Output the [X, Y] coordinate of the center of the cell containing the given text.  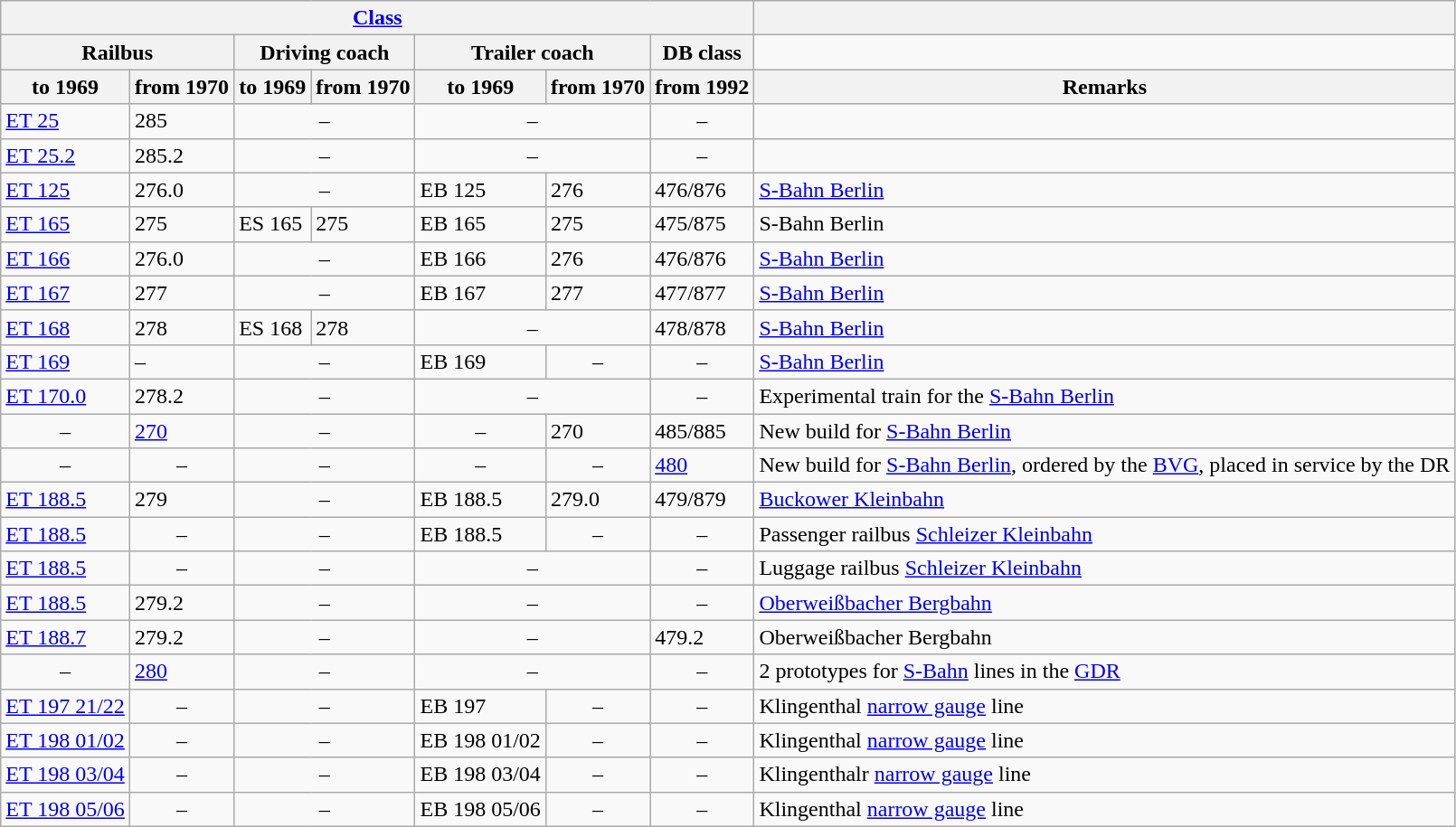
EB 198 05/06 [480, 809]
Buckower Kleinbahn [1105, 500]
ET 198 01/02 [65, 740]
2 prototypes for S-Bahn lines in the GDR [1105, 672]
279 [181, 500]
Railbus [118, 52]
ET 198 05/06 [65, 809]
ET 188.7 [65, 637]
280 [181, 672]
EB 197 [480, 706]
DB class [702, 52]
ES 165 [273, 224]
279.0 [597, 500]
ET 169 [65, 362]
ET 170.0 [65, 396]
Passenger railbus Schleizer Kleinbahn [1105, 534]
EB 165 [480, 224]
EB 125 [480, 190]
EB 166 [480, 258]
278.2 [181, 396]
ET 165 [65, 224]
Experimental train for the S-Bahn Berlin [1105, 396]
ET 25.2 [65, 155]
479/879 [702, 500]
Class [378, 18]
ET 125 [65, 190]
ET 198 03/04 [65, 775]
ES 168 [273, 327]
Driving coach [325, 52]
EB 169 [480, 362]
New build for S-Bahn Berlin, ordered by the BVG, placed in service by the DR [1105, 465]
EB 198 03/04 [480, 775]
477/877 [702, 293]
ET 197 21/22 [65, 706]
from 1992 [702, 87]
Klingenthalr narrow gauge line [1105, 775]
ET 25 [65, 121]
Luggage railbus Schleizer Kleinbahn [1105, 569]
New build for S-Bahn Berlin [1105, 431]
285 [181, 121]
Remarks [1105, 87]
475/875 [702, 224]
485/885 [702, 431]
285.2 [181, 155]
Trailer coach [533, 52]
EB 167 [480, 293]
480 [702, 465]
ET 168 [65, 327]
ET 166 [65, 258]
478/878 [702, 327]
EB 198 01/02 [480, 740]
ET 167 [65, 293]
479.2 [702, 637]
